Return the [x, y] coordinate for the center point of the cell that contains the specified text.  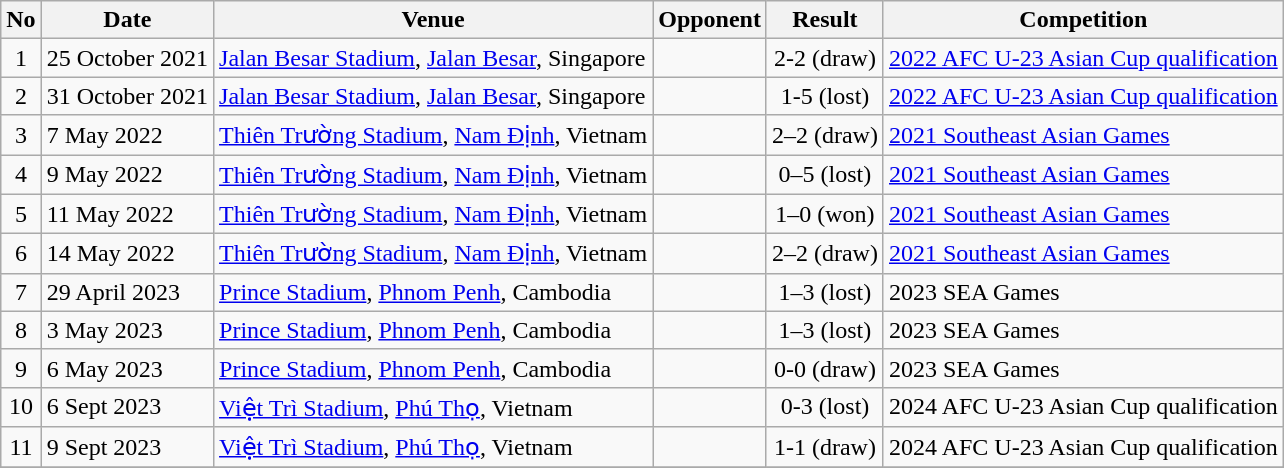
0-3 (lost) [824, 407]
6 Sept 2023 [127, 407]
7 May 2022 [127, 135]
31 October 2021 [127, 96]
Date [127, 20]
9 May 2022 [127, 174]
11 May 2022 [127, 214]
11 [21, 447]
5 [21, 214]
2-2 (draw) [824, 58]
6 [21, 254]
Opponent [710, 20]
29 April 2023 [127, 292]
1–0 (won) [824, 214]
3 May 2023 [127, 330]
2 [21, 96]
Result [824, 20]
1 [21, 58]
0–5 (lost) [824, 174]
Competition [1083, 20]
14 May 2022 [127, 254]
0-0 (draw) [824, 368]
9 [21, 368]
25 October 2021 [127, 58]
8 [21, 330]
1-1 (draw) [824, 447]
3 [21, 135]
1-5 (lost) [824, 96]
10 [21, 407]
9 Sept 2023 [127, 447]
4 [21, 174]
Venue [434, 20]
7 [21, 292]
6 May 2023 [127, 368]
No [21, 20]
